Return the [x, y] coordinate for the center point of the cell that contains the specified text.  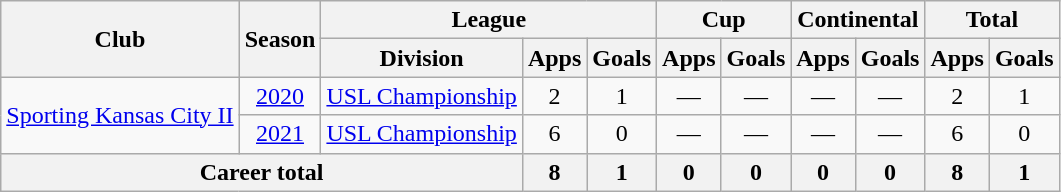
Club [120, 39]
Division [422, 58]
Continental [858, 20]
Total [992, 20]
League [489, 20]
Cup [724, 20]
Sporting Kansas City II [120, 115]
2020 [280, 96]
Career total [262, 172]
Season [280, 39]
2021 [280, 134]
